Search for the cell housing the specified text and yield its (x, y) center coordinate. 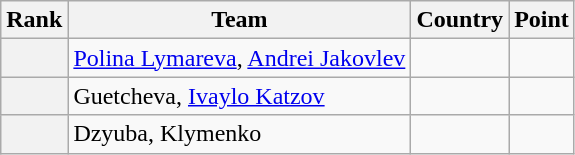
Country (460, 20)
Point (542, 20)
Guetcheva, Ivaylo Katzov (240, 96)
Rank (34, 20)
Dzyuba, Klymenko (240, 134)
Polina Lymareva, Andrei Jakovlev (240, 58)
Team (240, 20)
